Locate the cell with the specified text and output its [x, y] center coordinate. 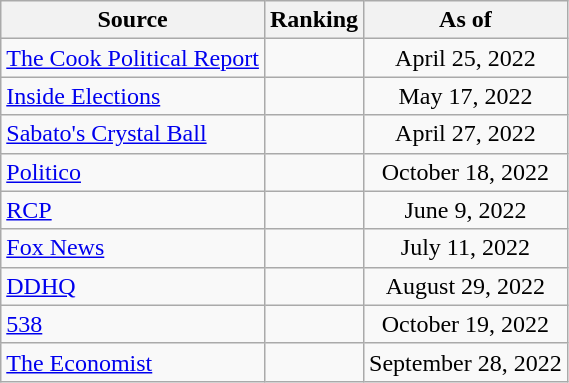
May 17, 2022 [466, 96]
RCP [133, 210]
DDHQ [133, 286]
Source [133, 20]
October 18, 2022 [466, 172]
Ranking [314, 20]
April 27, 2022 [466, 134]
As of [466, 20]
Inside Elections [133, 96]
538 [133, 324]
July 11, 2022 [466, 248]
September 28, 2022 [466, 362]
Sabato's Crystal Ball [133, 134]
Politico [133, 172]
October 19, 2022 [466, 324]
The Economist [133, 362]
August 29, 2022 [466, 286]
April 25, 2022 [466, 58]
The Cook Political Report [133, 58]
Fox News [133, 248]
June 9, 2022 [466, 210]
